Determine the (x, y) coordinate at the center of the cell enclosing the given text.  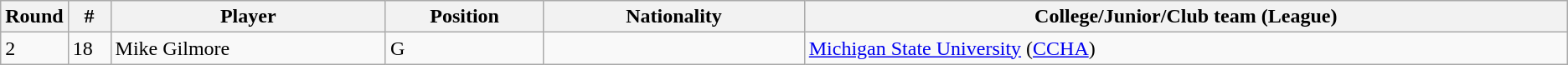
Michigan State University (CCHA) (1186, 48)
Round (34, 17)
Player (248, 17)
G (464, 48)
# (89, 17)
Position (464, 17)
Nationality (673, 17)
College/Junior/Club team (League) (1186, 17)
18 (89, 48)
2 (34, 48)
Mike Gilmore (248, 48)
